Output the (x, y) coordinate of the center of the cell containing the given text.  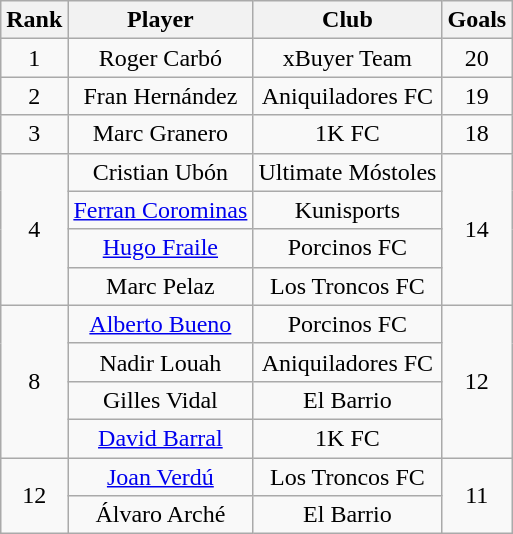
4 (34, 229)
1 (34, 58)
David Barral (160, 438)
Nadir Louah (160, 362)
Ferran Corominas (160, 210)
2 (34, 96)
3 (34, 134)
Ultimate Móstoles (348, 172)
20 (477, 58)
Alberto Bueno (160, 324)
Fran Hernández (160, 96)
14 (477, 229)
Goals (477, 20)
Cristian Ubón (160, 172)
Kunisports (348, 210)
Hugo Fraile (160, 248)
Player (160, 20)
Club (348, 20)
Gilles Vidal (160, 400)
Rank (34, 20)
19 (477, 96)
Joan Verdú (160, 477)
Roger Carbó (160, 58)
11 (477, 496)
xBuyer Team (348, 58)
Marc Pelaz (160, 286)
Marc Granero (160, 134)
8 (34, 381)
18 (477, 134)
Álvaro Arché (160, 515)
